Return the (X, Y) coordinate for the center point of the cell that contains the specified text.  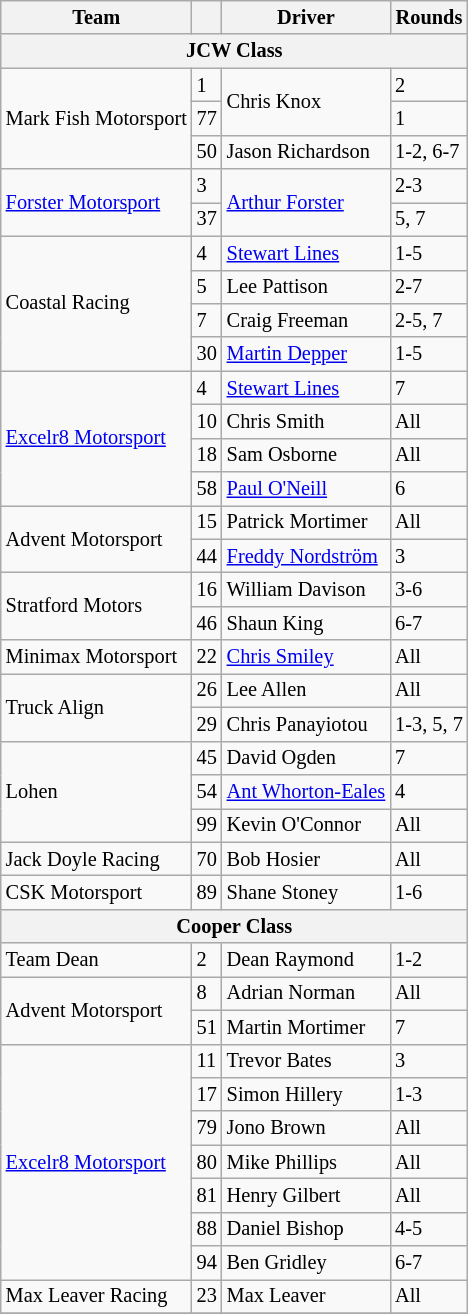
15 (207, 522)
Craig Freeman (306, 320)
1-6 (429, 892)
37 (207, 219)
29 (207, 724)
94 (207, 1263)
Lee Allen (306, 690)
4-5 (429, 1229)
Forster Motorsport (96, 202)
Patrick Mortimer (306, 522)
Daniel Bishop (306, 1229)
17 (207, 1094)
1-2 (429, 960)
50 (207, 152)
Kevin O'Connor (306, 825)
1-3 (429, 1094)
Ant Whorton-Eales (306, 791)
Driver (306, 17)
David Ogden (306, 758)
81 (207, 1195)
88 (207, 1229)
Cooper Class (234, 926)
Ben Gridley (306, 1263)
Stratford Motors (96, 606)
Lohen (96, 792)
Minimax Motorsport (96, 657)
Jack Doyle Racing (96, 859)
45 (207, 758)
8 (207, 993)
6 (429, 489)
23 (207, 1296)
99 (207, 825)
89 (207, 892)
26 (207, 690)
Freddy Nordström (306, 556)
Trevor Bates (306, 1061)
Adrian Norman (306, 993)
58 (207, 489)
Henry Gilbert (306, 1195)
46 (207, 623)
William Davison (306, 589)
2-3 (429, 186)
Team Dean (96, 960)
Chris Panayiotou (306, 724)
Max Leaver Racing (96, 1296)
79 (207, 1128)
16 (207, 589)
Jono Brown (306, 1128)
1-2, 6-7 (429, 152)
2-7 (429, 287)
54 (207, 791)
5, 7 (429, 219)
10 (207, 421)
Martin Mortimer (306, 1027)
Jason Richardson (306, 152)
1-3, 5, 7 (429, 724)
Coastal Racing (96, 304)
Lee Pattison (306, 287)
70 (207, 859)
Simon Hillery (306, 1094)
Team (96, 17)
3-6 (429, 589)
Bob Hosier (306, 859)
Mike Phillips (306, 1162)
44 (207, 556)
Sam Osborne (306, 455)
18 (207, 455)
30 (207, 354)
Chris Smiley (306, 657)
77 (207, 118)
Chris Knox (306, 102)
Dean Raymond (306, 960)
2-5, 7 (429, 320)
80 (207, 1162)
Rounds (429, 17)
JCW Class (234, 51)
5 (207, 287)
11 (207, 1061)
Chris Smith (306, 421)
Martin Depper (306, 354)
Shane Stoney (306, 892)
Mark Fish Motorsport (96, 118)
CSK Motorsport (96, 892)
Arthur Forster (306, 202)
51 (207, 1027)
Max Leaver (306, 1296)
Shaun King (306, 623)
22 (207, 657)
Truck Align (96, 706)
Paul O'Neill (306, 489)
